Locate the cell with the specified text and output its [x, y] center coordinate. 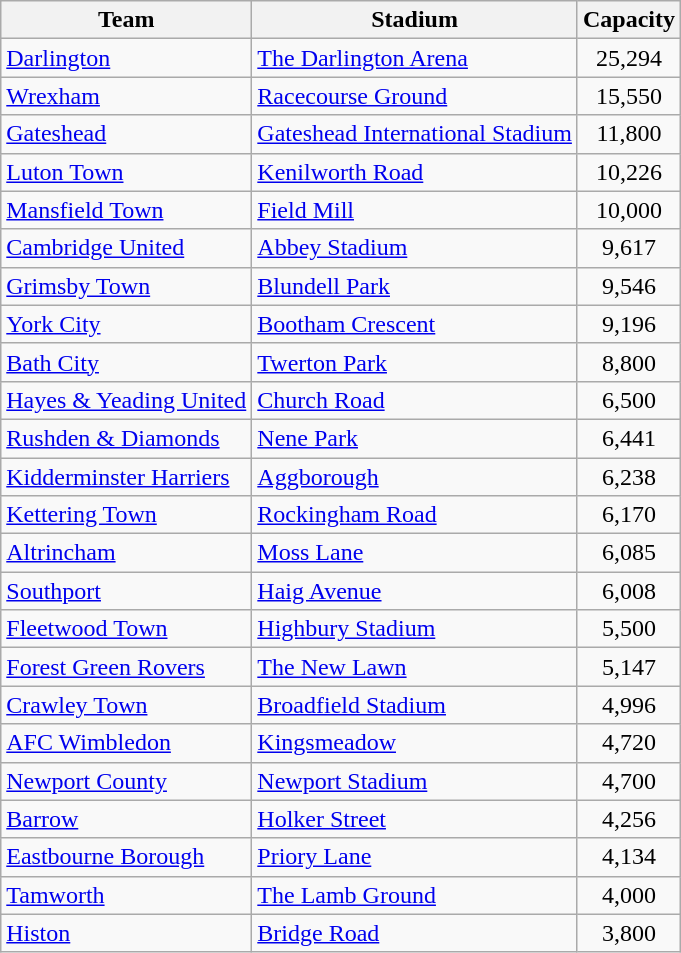
Forest Green Rovers [126, 667]
10,226 [628, 172]
4,134 [628, 857]
6,500 [628, 400]
6,238 [628, 477]
9,196 [628, 324]
25,294 [628, 58]
Gateshead International Stadium [415, 134]
The Darlington Arena [415, 58]
Barrow [126, 819]
Haig Avenue [415, 591]
Newport County [126, 781]
6,085 [628, 553]
Altrincham [126, 553]
Grimsby Town [126, 286]
Southport [126, 591]
Abbey Stadium [415, 248]
Gateshead [126, 134]
9,546 [628, 286]
Broadfield Stadium [415, 705]
Rockingham Road [415, 515]
Newport Stadium [415, 781]
4,720 [628, 743]
Crawley Town [126, 705]
Fleetwood Town [126, 629]
AFC Wimbledon [126, 743]
5,500 [628, 629]
Kenilworth Road [415, 172]
Capacity [628, 20]
4,256 [628, 819]
4,700 [628, 781]
Bath City [126, 362]
Mansfield Town [126, 210]
Aggborough [415, 477]
5,147 [628, 667]
Twerton Park [415, 362]
Hayes & Yeading United [126, 400]
Tamworth [126, 895]
The New Lawn [415, 667]
The Lamb Ground [415, 895]
4,000 [628, 895]
Nene Park [415, 438]
York City [126, 324]
15,550 [628, 96]
Kingsmeadow [415, 743]
6,441 [628, 438]
Cambridge United [126, 248]
Field Mill [415, 210]
3,800 [628, 933]
Kidderminster Harriers [126, 477]
6,170 [628, 515]
Racecourse Ground [415, 96]
Kettering Town [126, 515]
Luton Town [126, 172]
11,800 [628, 134]
10,000 [628, 210]
Rushden & Diamonds [126, 438]
Stadium [415, 20]
Holker Street [415, 819]
8,800 [628, 362]
Histon [126, 933]
Darlington [126, 58]
Highbury Stadium [415, 629]
Church Road [415, 400]
9,617 [628, 248]
Moss Lane [415, 553]
4,996 [628, 705]
Blundell Park [415, 286]
Bootham Crescent [415, 324]
Wrexham [126, 96]
Eastbourne Borough [126, 857]
Team [126, 20]
6,008 [628, 591]
Bridge Road [415, 933]
Priory Lane [415, 857]
